Detect which cell encompasses the target text, then output its (x, y) center coordinate. 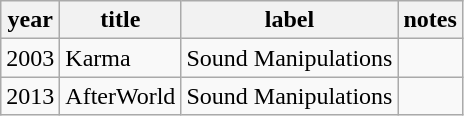
2003 (30, 58)
Karma (120, 58)
title (120, 20)
notes (430, 20)
year (30, 20)
label (290, 20)
2013 (30, 96)
AfterWorld (120, 96)
